Find where the given text appears and provide that cell's center as (X, Y) coordinate. 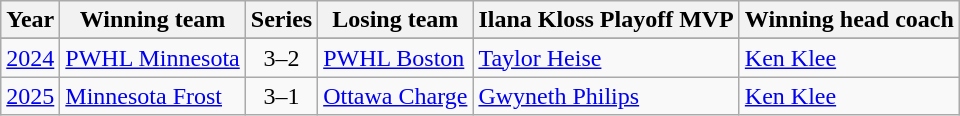
Winning head coach (849, 20)
Minnesota Frost (152, 96)
3–2 (281, 58)
Ilana Kloss Playoff MVP (606, 20)
2025 (30, 96)
Year (30, 20)
Ottawa Charge (396, 96)
PWHL Minnesota (152, 58)
Winning team (152, 20)
3–1 (281, 96)
2024 (30, 58)
PWHL Boston (396, 58)
Series (281, 20)
Losing team (396, 20)
Gwyneth Philips (606, 96)
Taylor Heise (606, 58)
